Scan for the cell matching the given text and deliver its (x, y) coordinate at center. 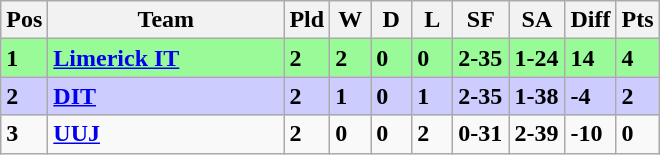
4 (638, 58)
-4 (590, 96)
Diff (590, 20)
Team (166, 20)
1-24 (537, 58)
-10 (590, 134)
W (350, 20)
14 (590, 58)
Pts (638, 20)
Pos (24, 20)
D (392, 20)
0-31 (481, 134)
2-39 (537, 134)
1-38 (537, 96)
UUJ (166, 134)
SF (481, 20)
L (432, 20)
DIT (166, 96)
Pld (307, 20)
SA (537, 20)
3 (24, 134)
Limerick IT (166, 58)
